For the text-containing cell, return its midpoint in (X, Y) coordinate format. 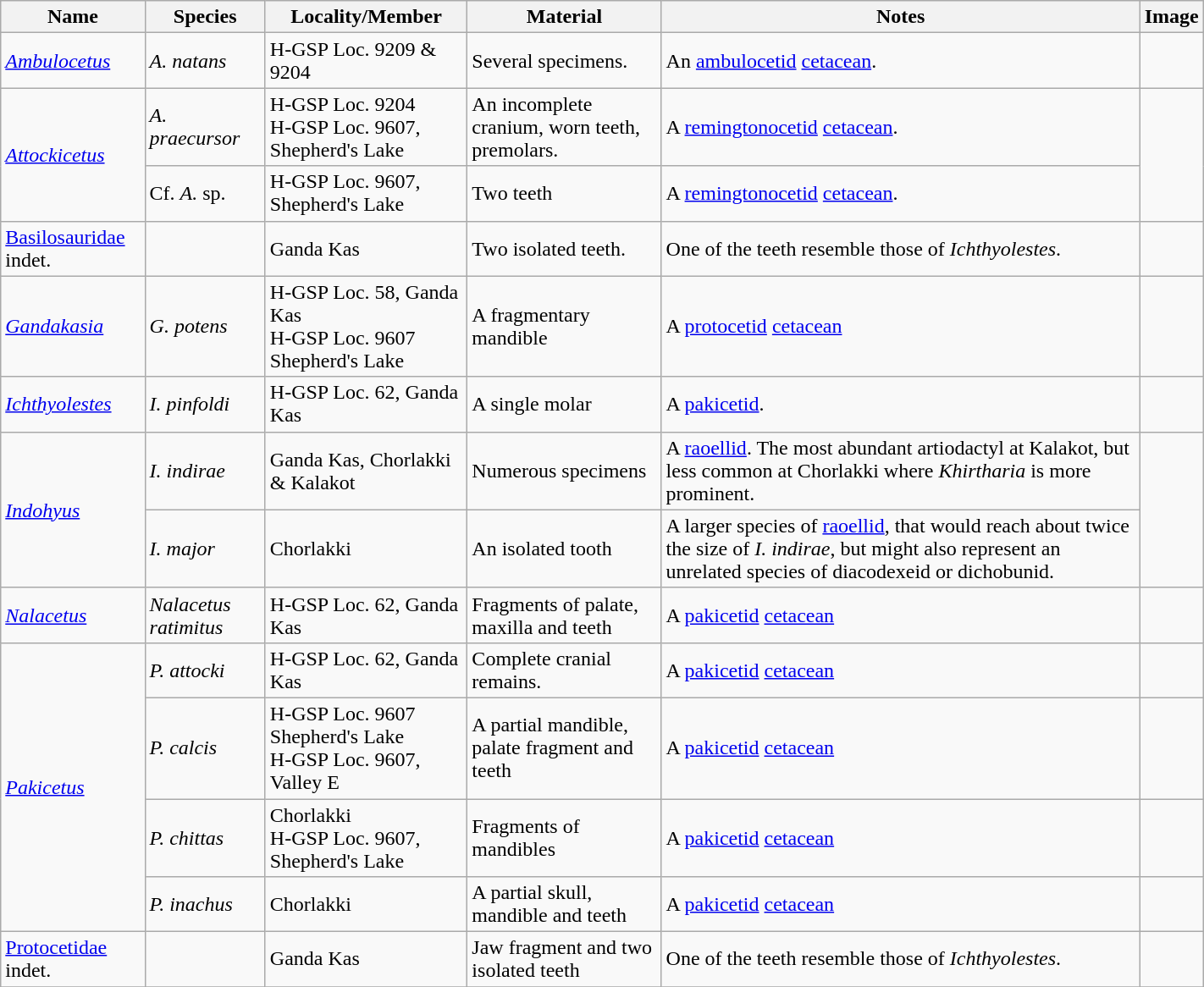
Basilosauridae indet. (73, 249)
An isolated tooth (564, 549)
Ganda Kas, Chorlakki & Kalakot (366, 471)
P. chittas (205, 838)
Nalacetus (73, 615)
Several specimens. (564, 61)
A fragmentary mandible (564, 327)
ChorlakkiH-GSP Loc. 9607, Shepherd's Lake (366, 838)
H-GSP Loc. 9209 & 9204 (366, 61)
H-GSP Loc. 9204H-GSP Loc. 9607, Shepherd's Lake (366, 127)
Locality/Member (366, 17)
Protocetidae indet. (73, 960)
Ambulocetus (73, 61)
An incomplete cranium, worn teeth, premolars. (564, 127)
I. indirae (205, 471)
I. pinfoldi (205, 405)
Name (73, 17)
Fragments of mandibles (564, 838)
Cf. A. sp. (205, 193)
G. potens (205, 327)
H-GSP Loc. 9607, Shepherd's Lake (366, 193)
P. inachus (205, 904)
I. major (205, 549)
An ambulocetid cetacean. (901, 61)
A partial skull, mandible and teeth (564, 904)
Two teeth (564, 193)
Image (1172, 17)
A. praecursor (205, 127)
Pakicetus (73, 787)
A. natans (205, 61)
Attockicetus (73, 154)
A protocetid cetacean (901, 327)
A partial mandible, palate fragment and teeth (564, 748)
Material (564, 17)
Fragments of palate, maxilla and teeth (564, 615)
Indohyus (73, 510)
H-GSP Loc. 58, Ganda KasH-GSP Loc. 9607 Shepherd's Lake (366, 327)
A raoellid. The most abundant artiodactyl at Kalakot, but less common at Chorlakki where Khirtharia is more prominent. (901, 471)
Complete cranial remains. (564, 670)
P. attocki (205, 670)
H-GSP Loc. 9607 Shepherd's LakeH-GSP Loc. 9607, Valley E (366, 748)
Two isolated teeth. (564, 249)
Numerous specimens (564, 471)
Ichthyolestes (73, 405)
Notes (901, 17)
Nalacetus ratimitus (205, 615)
Gandakasia (73, 327)
P. calcis (205, 748)
Species (205, 17)
A single molar (564, 405)
A pakicetid. (901, 405)
Jaw fragment and two isolated teeth (564, 960)
